Scan for the cell matching the given text and deliver its [X, Y] coordinate at center. 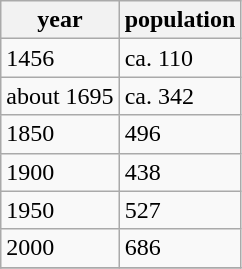
1456 [60, 58]
438 [180, 172]
about 1695 [60, 96]
ca. 342 [180, 96]
527 [180, 210]
1850 [60, 134]
2000 [60, 248]
1950 [60, 210]
year [60, 20]
population [180, 20]
686 [180, 248]
496 [180, 134]
1900 [60, 172]
ca. 110 [180, 58]
